Return (x, y) of the center of cell containing provided text 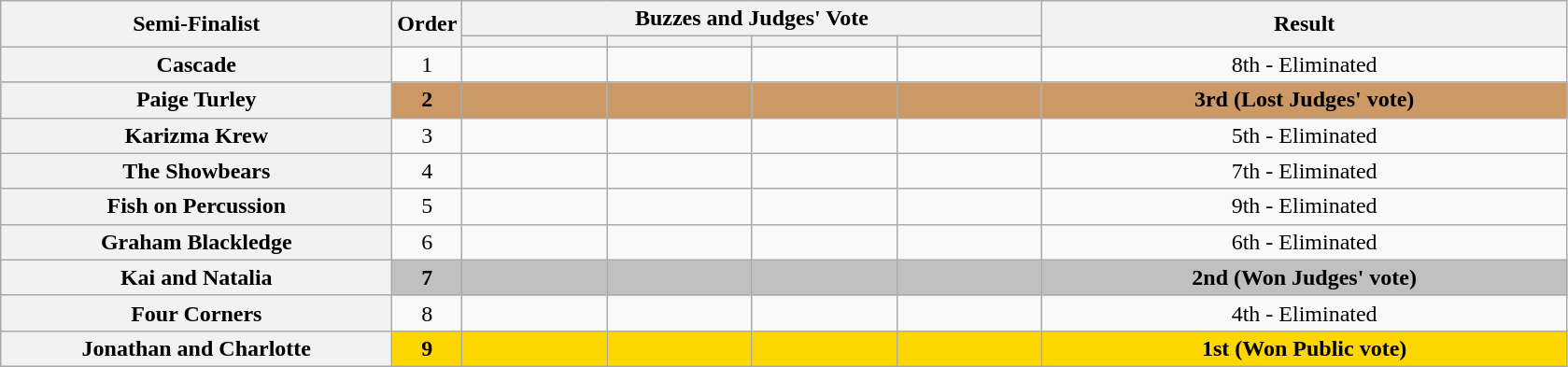
1 (428, 64)
8 (428, 313)
6th - Eliminated (1304, 242)
Fish on Percussion (196, 206)
Order (428, 24)
Kai and Natalia (196, 277)
5th - Eliminated (1304, 135)
6 (428, 242)
8th - Eliminated (1304, 64)
2 (428, 100)
Four Corners (196, 313)
4 (428, 171)
Karizma Krew (196, 135)
Semi-Finalist (196, 24)
1st (Won Public vote) (1304, 348)
7 (428, 277)
Result (1304, 24)
3 (428, 135)
Buzzes and Judges' Vote (752, 19)
5 (428, 206)
9 (428, 348)
Graham Blackledge (196, 242)
The Showbears (196, 171)
Paige Turley (196, 100)
2nd (Won Judges' vote) (1304, 277)
9th - Eliminated (1304, 206)
4th - Eliminated (1304, 313)
Jonathan and Charlotte (196, 348)
3rd (Lost Judges' vote) (1304, 100)
7th - Eliminated (1304, 171)
Cascade (196, 64)
